Provide the (X, Y) coordinate of the cell's center where the given text is located.  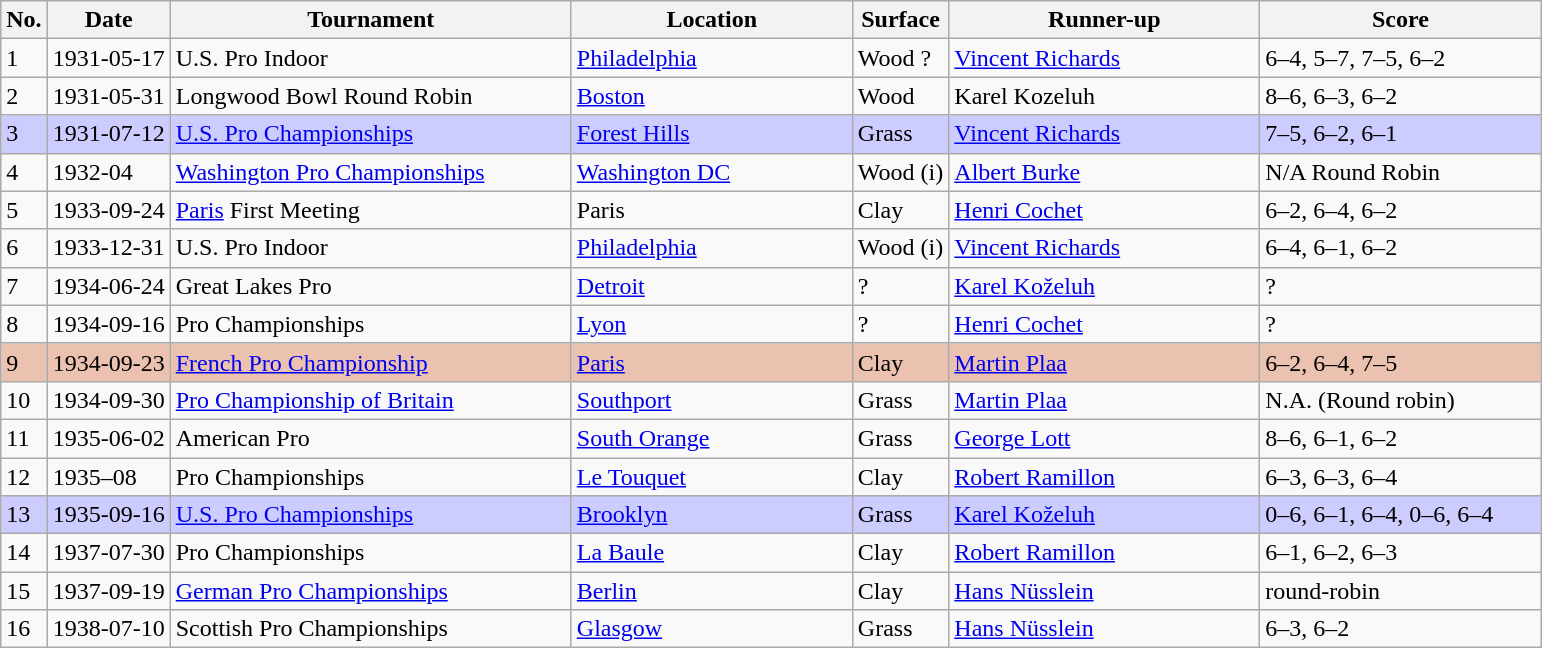
Date (108, 20)
German Pro Championships (370, 591)
La Baule (712, 553)
1932-04 (108, 172)
16 (24, 629)
0–6, 6–1, 6–4, 0–6, 6–4 (1400, 515)
George Lott (1104, 438)
Washington DC (712, 172)
1933-12-31 (108, 248)
3 (24, 134)
7 (24, 286)
12 (24, 477)
Washington Pro Championships (370, 172)
2 (24, 96)
Albert Burke (1104, 172)
4 (24, 172)
1938-07-10 (108, 629)
7–5, 6–2, 6–1 (1400, 134)
1 (24, 58)
Berlin (712, 591)
Southport (712, 400)
Lyon (712, 324)
Paris First Meeting (370, 210)
South Orange (712, 438)
1934-09-16 (108, 324)
1935-09-16 (108, 515)
8–6, 6–3, 6–2 (1400, 96)
10 (24, 400)
Longwood Bowl Round Robin (370, 96)
1937-07-30 (108, 553)
American Pro (370, 438)
Brooklyn (712, 515)
Forest Hills (712, 134)
1934-06-24 (108, 286)
1935–08 (108, 477)
Wood (900, 96)
13 (24, 515)
6–2, 6–4, 7–5 (1400, 362)
French Pro Championship (370, 362)
Score (1400, 20)
6 (24, 248)
1931-07-12 (108, 134)
6–2, 6–4, 6–2 (1400, 210)
Wood ? (900, 58)
5 (24, 210)
9 (24, 362)
8–6, 6–1, 6–2 (1400, 438)
Surface (900, 20)
N/A Round Robin (1400, 172)
6–3, 6–2 (1400, 629)
Scottish Pro Championships (370, 629)
8 (24, 324)
6–3, 6–3, 6–4 (1400, 477)
1931-05-17 (108, 58)
Detroit (712, 286)
Glasgow (712, 629)
1933-09-24 (108, 210)
6–4, 6–1, 6–2 (1400, 248)
1937-09-19 (108, 591)
round-robin (1400, 591)
6–1, 6–2, 6–3 (1400, 553)
Le Touquet (712, 477)
6–4, 5–7, 7–5, 6–2 (1400, 58)
No. (24, 20)
Karel Kozeluh (1104, 96)
11 (24, 438)
N.A. (Round robin) (1400, 400)
1934-09-23 (108, 362)
1935-06-02 (108, 438)
Boston (712, 96)
Tournament (370, 20)
Location (712, 20)
1934-09-30 (108, 400)
Runner-up (1104, 20)
15 (24, 591)
Pro Championship of Britain (370, 400)
1931-05-31 (108, 96)
Great Lakes Pro (370, 286)
14 (24, 553)
